Extract the [X, Y] coordinate from the center of the cell holding the provided text.  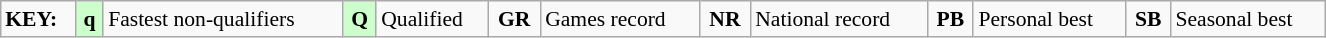
PB [950, 19]
SB [1148, 19]
Seasonal best [1248, 19]
Fastest non-qualifiers [223, 19]
Personal best [1049, 19]
GR [514, 19]
National record [838, 19]
Q [360, 19]
NR [725, 19]
Qualified [432, 19]
q [90, 19]
KEY: [38, 19]
Games record [620, 19]
